Pinpoint the cell where the given text exists, returning its (x, y) midpoint coordinate. 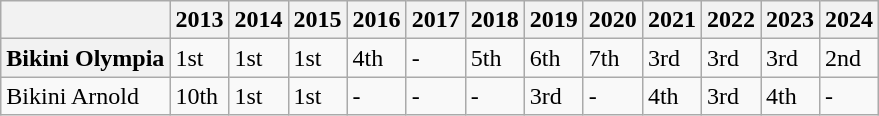
Bikini Olympia (86, 58)
2013 (200, 20)
2023 (790, 20)
5th (494, 58)
Bikini Arnold (86, 96)
2nd (850, 58)
2020 (612, 20)
10th (200, 96)
7th (612, 58)
2017 (436, 20)
6th (554, 58)
2015 (318, 20)
2024 (850, 20)
2016 (376, 20)
2022 (730, 20)
2021 (672, 20)
2018 (494, 20)
2014 (258, 20)
2019 (554, 20)
